Determine the [X, Y] coordinate at the center of the cell enclosing the given text.  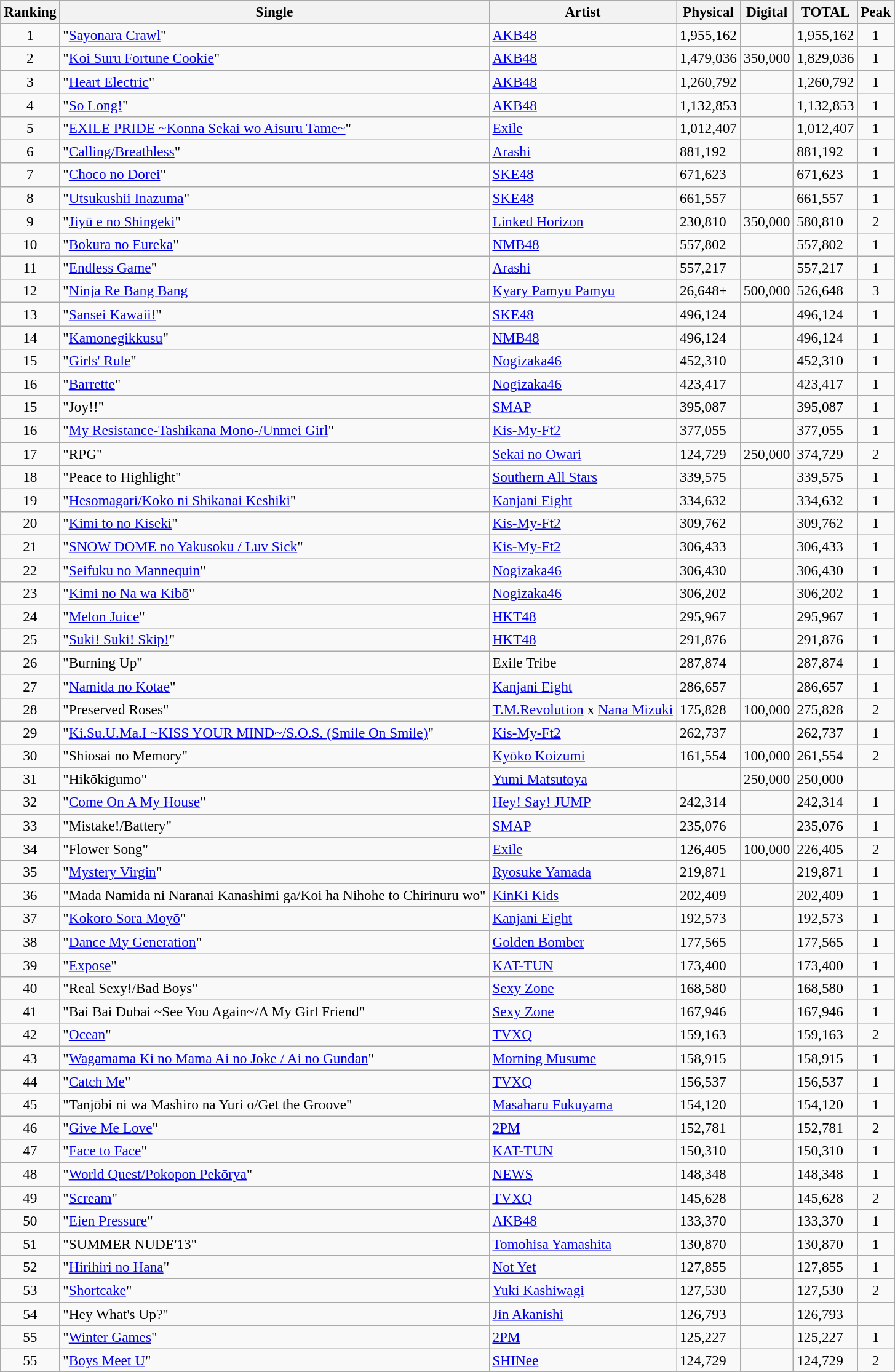
53 [30, 1290]
"Wagamama Ki no Mama Ai no Joke / Ai no Gundan" [274, 1058]
49 [30, 1197]
38 [30, 942]
34 [30, 848]
500,000 [766, 291]
"Melon Juice" [274, 616]
"Mistake!/Battery" [274, 826]
51 [30, 1244]
"Barrette" [274, 384]
30 [30, 756]
126,405 [709, 848]
Hey! Say! JUMP [583, 802]
"Hesomagari/Koko ni Shikanai Keshiki" [274, 500]
39 [30, 965]
"Give Me Love" [274, 1128]
"Preserved Roses" [274, 709]
"Kokoro Sora Moyō" [274, 919]
"Burning Up" [274, 663]
Peak [876, 12]
Kyōko Koizumi [583, 756]
"Koi Suru Fortune Cookie" [274, 58]
SHINee [583, 1360]
4 [30, 105]
12 [30, 291]
"Hikōkigumo" [274, 779]
"RPG" [274, 453]
"Scream" [274, 1197]
Tomohisa Yamashita [583, 1244]
"EXILE PRIDE ~Konna Sekai wo Aisuru Tame~" [274, 128]
230,810 [709, 221]
26,648+ [709, 291]
37 [30, 919]
580,810 [825, 221]
Ranking [30, 12]
"Jiyū e no Shingeki" [274, 221]
KinKi Kids [583, 895]
"Utsukushii Inazuma" [274, 198]
33 [30, 826]
Ryosuke Yamada [583, 872]
41 [30, 1011]
Yumi Matsutoya [583, 779]
29 [30, 732]
"Shortcake" [274, 1290]
14 [30, 337]
18 [30, 477]
"Bai Bai Dubai ~See You Again~/A My Girl Friend" [274, 1011]
261,554 [825, 756]
46 [30, 1128]
"Peace to Highlight" [274, 477]
8 [30, 198]
"My Resistance-Tashikana Mono-/Unmei Girl" [274, 430]
"Boys Meet U" [274, 1360]
24 [30, 616]
Digital [766, 12]
"Heart Electric" [274, 82]
"Tanjōbi ni wa Mashiro na Yuri o/Get the Groove" [274, 1104]
"Kimi to no Kiseki" [274, 523]
17 [30, 453]
"Come On A My House" [274, 802]
28 [30, 709]
"Winter Games" [274, 1337]
"Dance My Generation" [274, 942]
"Ki.Su.U.Ma.I ~KISS YOUR MIND~/S.O.S. (Smile On Smile)" [274, 732]
"Ninja Re Bang Bang [274, 291]
44 [30, 1081]
Masaharu Fukuyama [583, 1104]
"Sansei Kawaii!" [274, 314]
Golden Bomber [583, 942]
31 [30, 779]
226,405 [825, 848]
40 [30, 988]
5 [30, 128]
22 [30, 570]
"Sayonara Crawl" [274, 35]
"Girls' Rule" [274, 361]
Exile Tribe [583, 663]
"Kimi no Na wa Kibō" [274, 593]
"Mada Namida ni Naranai Kanashimi ga/Koi ha Nihohe to Chirinuru wo" [274, 895]
6 [30, 151]
"Hey What's Up?" [274, 1314]
"Endless Game" [274, 268]
Sekai no Owari [583, 453]
26 [30, 663]
48 [30, 1174]
"Eien Pressure" [274, 1221]
27 [30, 686]
25 [30, 639]
45 [30, 1104]
526,648 [825, 291]
21 [30, 546]
1,829,036 [825, 58]
"Seifuku no Mannequin" [274, 570]
Morning Musume [583, 1058]
"Face to Face" [274, 1151]
"Catch Me" [274, 1081]
"Hirihiri no Hana" [274, 1267]
"Shiosai no Memory" [274, 756]
13 [30, 314]
Not Yet [583, 1267]
52 [30, 1267]
"Joy!!" [274, 407]
19 [30, 500]
Single [274, 12]
"Calling/Breathless" [274, 151]
"World Quest/Pokopon Pekōrya" [274, 1174]
47 [30, 1151]
54 [30, 1314]
"So Long!" [274, 105]
23 [30, 593]
Southern All Stars [583, 477]
20 [30, 523]
Linked Horizon [583, 221]
175,828 [709, 709]
"Ocean" [274, 1035]
Artist [583, 12]
9 [30, 221]
"Choco no Dorei" [274, 175]
TOTAL [825, 12]
50 [30, 1221]
161,554 [709, 756]
36 [30, 895]
"SNOW DOME no Yakusoku / Luv Sick" [274, 546]
43 [30, 1058]
NEWS [583, 1174]
10 [30, 244]
"Flower Song" [274, 848]
Jin Akanishi [583, 1314]
7 [30, 175]
"Suki! Suki! Skip!" [274, 639]
1,479,036 [709, 58]
11 [30, 268]
374,729 [825, 453]
"Namida no Kotae" [274, 686]
"Kamonegikkusu" [274, 337]
"Mystery Virgin" [274, 872]
35 [30, 872]
275,828 [825, 709]
32 [30, 802]
"Expose" [274, 965]
Yuki Kashiwagi [583, 1290]
"Real Sexy!/Bad Boys" [274, 988]
42 [30, 1035]
Physical [709, 12]
T.M.Revolution x Nana Mizuki [583, 709]
Kyary Pamyu Pamyu [583, 291]
"Bokura no Eureka" [274, 244]
"SUMMER NUDE'13" [274, 1244]
